Pinpoint the cell where the given text exists, returning its [x, y] midpoint coordinate. 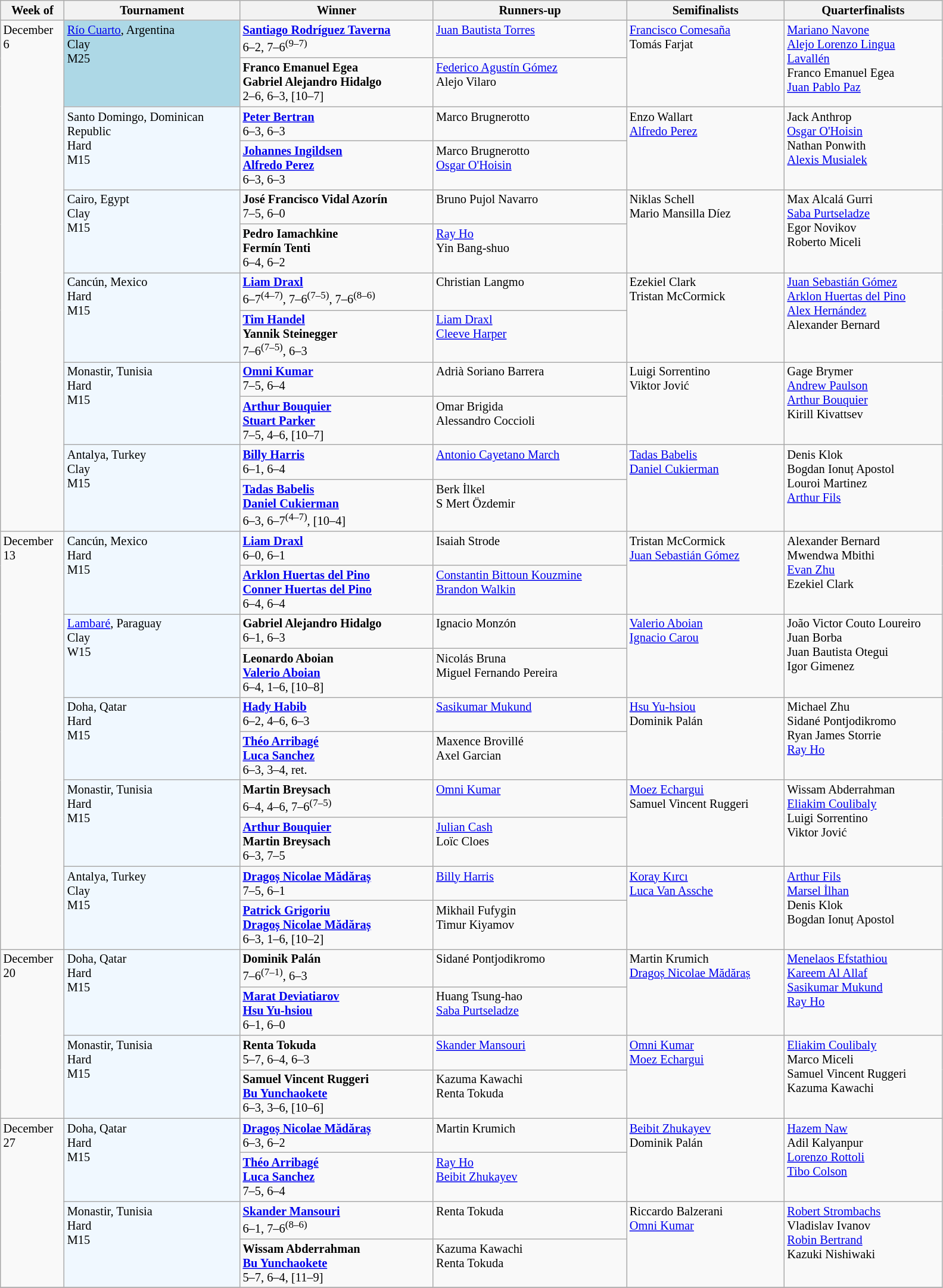
Valerio Aboian Ignacio Carou [705, 655]
Francisco Comesaña Tomás Farjat [705, 63]
Winner [337, 10]
Tournament [153, 10]
Alexander Bernard Mwendwa Mbithi Evan Zhu Ezekiel Clark [864, 572]
Ray Ho Yin Bang-shuo [530, 248]
Denis Klok Bogdan Ionuț Apostol Louroi Martinez Arthur Fils [864, 487]
Gabriel Alejandro Hidalgo 6–1, 6–3 [337, 631]
Beibit Zhukayev Dominik Palán [705, 1159]
Tristan McCormick Juan Sebastián Gómez [705, 572]
Huang Tsung-hao Saba Purtseladze [530, 1011]
Michael Zhu Sidané Pontjodikromo Ryan James Storrie Ray Ho [864, 739]
Théo Arribagé Luca Sanchez 7–5, 6–4 [337, 1177]
Tadas Babelis Daniel Cukierman 6–3, 6–7(4–7), [10–4] [337, 505]
Cairo, Egypt Clay M15 [153, 231]
Quarterfinalists [864, 10]
Martin Krumich [530, 1135]
Liam Draxl 6–7(4–7), 7–6(7–5), 7–6(8–6) [337, 291]
December 20 [32, 1034]
Juan Sebastián Gómez Arklon Huertas del Pino Alex Hernández Alexander Bernard [864, 317]
Dragoș Nicolae Mădăraș 6–3, 6–2 [337, 1135]
Dominik Palán 7–6(7–1), 6–3 [337, 967]
Marco Brugnerotto [530, 124]
Week of [32, 10]
Antonio Cayetano March [530, 462]
Gage Brymer Andrew Paulson Arthur Bouquier Kirill Kivattsev [864, 403]
Bruno Pujol Navarro [530, 207]
Johannes Ingildsen Alfredo Perez 6–3, 6–3 [337, 165]
José Francisco Vidal Azorín 7–5, 6–0 [337, 207]
Koray Kırcı Luca Van Assche [705, 908]
Sidané Pontjodikromo [530, 967]
December 6 [32, 275]
Jack Anthrop Osgar O'Hoisin Nathan Ponwith Alexis Musialek [864, 148]
Théo Arribagé Luca Sanchez 6–3, 3–4, ret. [337, 755]
Pedro Iamachkine Fermín Tenti 6–4, 6–2 [337, 248]
Menelaos Efstathiou Kareem Al Allaf Sasikumar Mukund Ray Ho [864, 993]
December 13 [32, 740]
Tadas Babelis Daniel Cukierman [705, 487]
Leonardo Aboian Valerio Aboian 6–4, 1–6, [10–8] [337, 673]
Liam Draxl Cleeve Harper [530, 336]
Peter Bertran 6–3, 6–3 [337, 124]
Río Cuarto, Argentina Clay M25 [153, 63]
Martin Krumich Dragoș Nicolae Mădăraș [705, 993]
Billy Harris [530, 883]
Robert Strombachs Vladislav Ivanov Robin Bertrand Kazuki Nishiwaki [864, 1244]
Max Alcalá Gurri Saba Purtseladze Egor Novikov Roberto Miceli [864, 231]
Eliakim Coulibaly Marco Miceli Samuel Vincent Ruggeri Kazuma Kawachi [864, 1077]
Hazem Naw Adil Kalyanpur Lorenzo Rottoli Tibo Colson [864, 1159]
Marat Deviatiarov Hsu Yu-hsiou 6–1, 6–0 [337, 1011]
Liam Draxl 6–0, 6–1 [337, 548]
Mikhail Fufygin Timur Kiyamov [530, 925]
Arthur Bouquier Stuart Parker 7–5, 4–6, [10–7] [337, 421]
Billy Harris 6–1, 6–4 [337, 462]
Mariano Navone Alejo Lorenzo Lingua Lavallén Franco Emanuel Egea Juan Pablo Paz [864, 63]
Luigi Sorrentino Viktor Jović [705, 403]
Skander Mansouri 6–1, 7–6(8–6) [337, 1220]
Omni Kumar Moez Echargui [705, 1077]
Nicolás Bruna Miguel Fernando Pereira [530, 673]
Ray Ho Beibit Zhukayev [530, 1177]
Arthur Fils Marsel İlhan Denis Klok Bogdan Ionuț Apostol [864, 908]
Renta Tokuda 5–7, 6–4, 6–3 [337, 1053]
Martin Breysach 6–4, 4–6, 7–6(7–5) [337, 798]
Juan Bautista Torres [530, 39]
December 27 [32, 1203]
Adrià Soriano Barrera [530, 379]
Omni Kumar [530, 798]
Hady Habib 6–2, 4–6, 6–3 [337, 714]
Skander Mansouri [530, 1053]
Omni Kumar 7–5, 6–4 [337, 379]
João Victor Couto Loureiro Juan Borba Juan Bautista Otegui Igor Gimenez [864, 655]
Julian Cash Loïc Cloes [530, 842]
Ezekiel Clark Tristan McCormick [705, 317]
Constantin Bittoun Kouzmine Brandon Walkin [530, 590]
Sasikumar Mukund [530, 714]
Samuel Vincent Ruggeri Bu Yunchaokete 6–3, 3–6, [10–6] [337, 1094]
Riccardo Balzerani Omni Kumar [705, 1244]
Hsu Yu-hsiou Dominik Palán [705, 739]
Arklon Huertas del Pino Conner Huertas del Pino 6–4, 6–4 [337, 590]
Santo Domingo, Dominican Republic Hard M15 [153, 148]
Lambaré, Paraguay Clay W15 [153, 655]
Semifinalists [705, 10]
Ignacio Monzón [530, 631]
Berk İlkel S Mert Özdemir [530, 505]
Dragoș Nicolae Mădăraș 7–5, 6–1 [337, 883]
Federico Agustín Gómez Alejo Vilaro [530, 82]
Maxence Brovillé Axel Garcian [530, 755]
Christian Langmo [530, 291]
Patrick Grigoriu Dragoș Nicolae Mădăraș 6–3, 1–6, [10–2] [337, 925]
Moez Echargui Samuel Vincent Ruggeri [705, 823]
Wissam Abderrahman Bu Yunchaokete 5–7, 6–4, [11–9] [337, 1263]
Santiago Rodríguez Taverna 6–2, 7–6(9–7) [337, 39]
Marco Brugnerotto Osgar O'Hoisin [530, 165]
Isaiah Strode [530, 548]
Renta Tokuda [530, 1220]
Omar Brigida Alessandro Coccioli [530, 421]
Runners-up [530, 10]
Niklas Schell Mario Mansilla Díez [705, 231]
Tim Handel Yannik Steinegger 7–6(7–5), 6–3 [337, 336]
Arthur Bouquier Martin Breysach 6–3, 7–5 [337, 842]
Franco Emanuel Egea Gabriel Alejandro Hidalgo 2–6, 6–3, [10–7] [337, 82]
Enzo Wallart Alfredo Perez [705, 148]
Wissam Abderrahman Eliakim Coulibaly Luigi Sorrentino Viktor Jović [864, 823]
